Determine the (X, Y) coordinate at the center of the cell enclosing the given text.  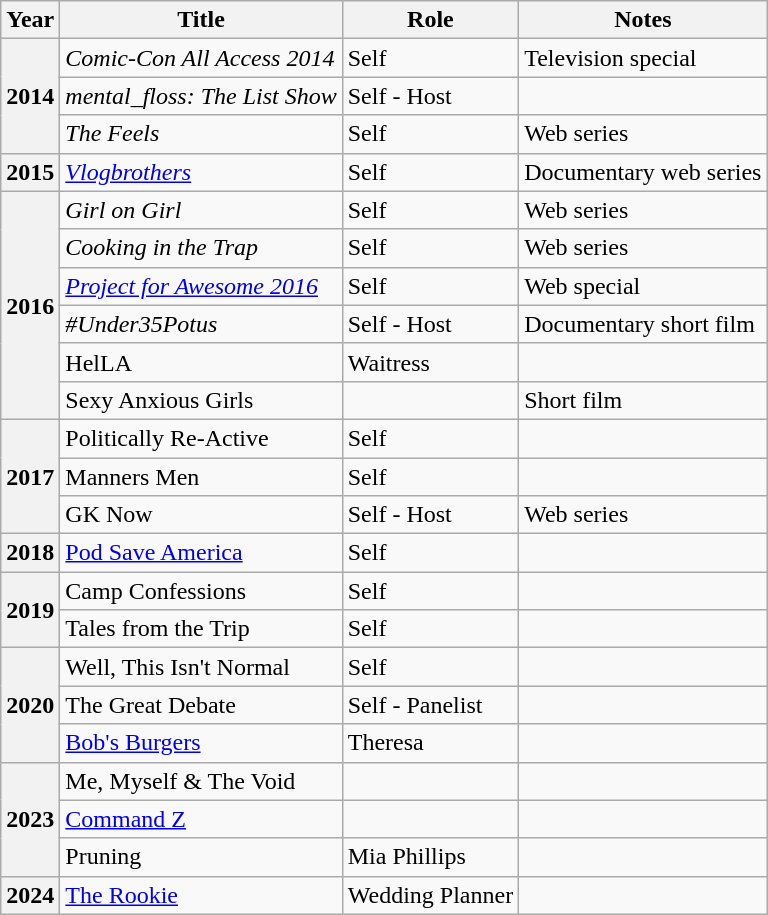
Short film (643, 400)
Well, This Isn't Normal (201, 667)
Sexy Anxious Girls (201, 400)
Waitress (430, 362)
GK Now (201, 515)
Bob's Burgers (201, 743)
Television special (643, 58)
Documentary web series (643, 172)
Comic-Con All Access 2014 (201, 58)
The Rookie (201, 895)
2024 (30, 895)
Year (30, 20)
Cooking in the Trap (201, 248)
Camp Confessions (201, 591)
2016 (30, 305)
Mia Phillips (430, 857)
Pod Save America (201, 553)
Politically Re-Active (201, 438)
Title (201, 20)
HelLA (201, 362)
2018 (30, 553)
Manners Men (201, 477)
Wedding Planner (430, 895)
Pruning (201, 857)
mental_floss: The List Show (201, 96)
#Under35Potus (201, 324)
Web special (643, 286)
Self - Panelist (430, 705)
Me, Myself & The Void (201, 781)
The Great Debate (201, 705)
Command Z (201, 819)
2023 (30, 819)
Project for Awesome 2016 (201, 286)
2019 (30, 610)
2017 (30, 476)
Girl on Girl (201, 210)
2014 (30, 96)
2020 (30, 705)
Notes (643, 20)
The Feels (201, 134)
Vlogbrothers (201, 172)
2015 (30, 172)
Theresa (430, 743)
Tales from the Trip (201, 629)
Role (430, 20)
Documentary short film (643, 324)
